Search for the cell housing the specified text and yield its (x, y) center coordinate. 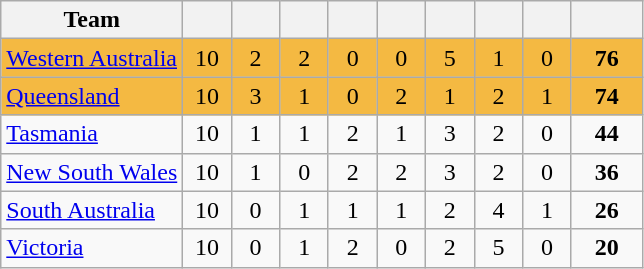
Victoria (92, 248)
76 (606, 58)
74 (606, 96)
26 (606, 210)
44 (606, 134)
Western Australia (92, 58)
Tasmania (92, 134)
20 (606, 248)
Team (92, 20)
New South Wales (92, 172)
4 (498, 210)
Queensland (92, 96)
South Australia (92, 210)
36 (606, 172)
